Return the [x, y] coordinate for the center point of the cell that contains the specified text.  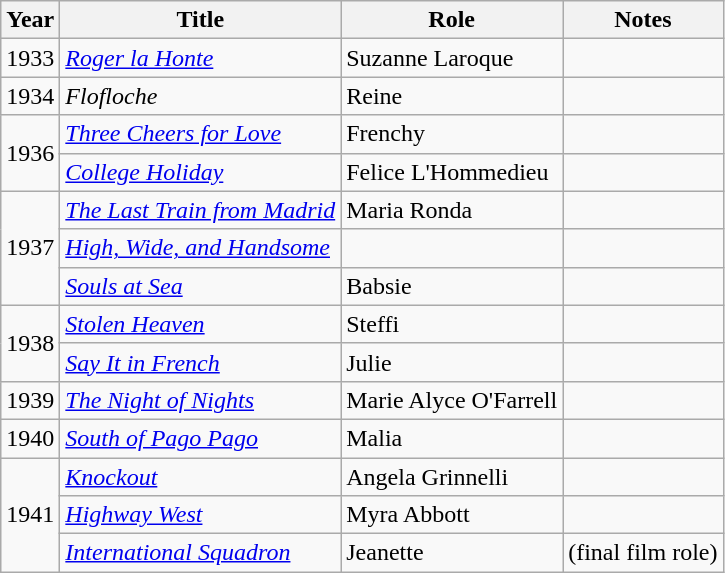
The Last Train from Madrid [200, 210]
Three Cheers for Love [200, 134]
Jeanette [452, 553]
Suzanne Laroque [452, 58]
Notes [643, 20]
Role [452, 20]
Myra Abbott [452, 515]
Highway West [200, 515]
Say It in French [200, 362]
1939 [30, 400]
Knockout [200, 477]
Flofloche [200, 96]
Frenchy [452, 134]
Marie Alyce O'Farrell [452, 400]
Reine [452, 96]
South of Pago Pago [200, 438]
1938 [30, 343]
Stolen Heaven [200, 324]
1937 [30, 248]
Felice L'Hommedieu [452, 172]
1934 [30, 96]
College Holiday [200, 172]
Maria Ronda [452, 210]
Julie [452, 362]
1933 [30, 58]
The Night of Nights [200, 400]
Title [200, 20]
International Squadron [200, 553]
Angela Grinnelli [452, 477]
1936 [30, 153]
1941 [30, 515]
Year [30, 20]
Souls at Sea [200, 286]
(final film role) [643, 553]
1940 [30, 438]
High, Wide, and Handsome [200, 248]
Babsie [452, 286]
Roger la Honte [200, 58]
Steffi [452, 324]
Malia [452, 438]
